Identify which cell holds the provided text, then report its (X, Y) central coordinate. 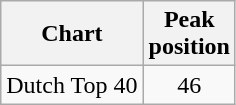
46 (189, 85)
Peakposition (189, 34)
Dutch Top 40 (72, 85)
Chart (72, 34)
